From the cell containing the given text, extract its center point as (X, Y) coordinate. 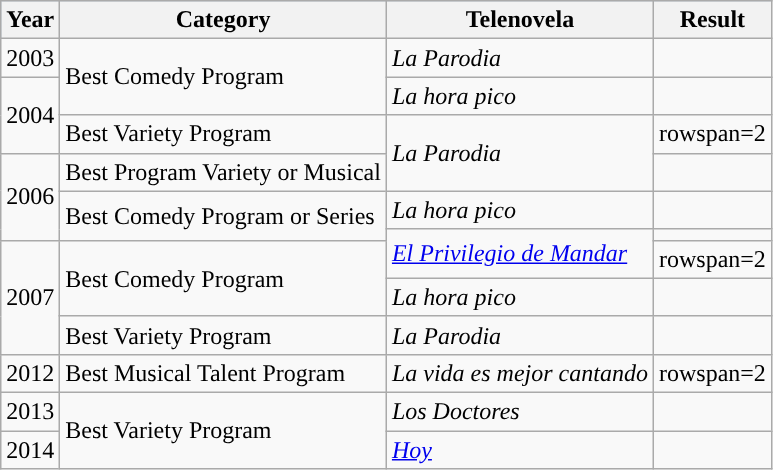
2014 (30, 449)
2004 (30, 115)
Best Program Variety or Musical (224, 172)
Category (224, 20)
2003 (30, 58)
La vida es mejor cantando (520, 373)
2006 (30, 196)
2007 (30, 297)
2013 (30, 411)
Best Comedy Program or Series (224, 216)
2012 (30, 373)
Year (30, 20)
Telenovela (520, 20)
Result (712, 20)
El Privilegio de Mandar (520, 254)
Hoy (520, 449)
Los Doctores (520, 411)
Best Musical Talent Program (224, 373)
